Extract the (X, Y) coordinate from the center of the cell holding the provided text.  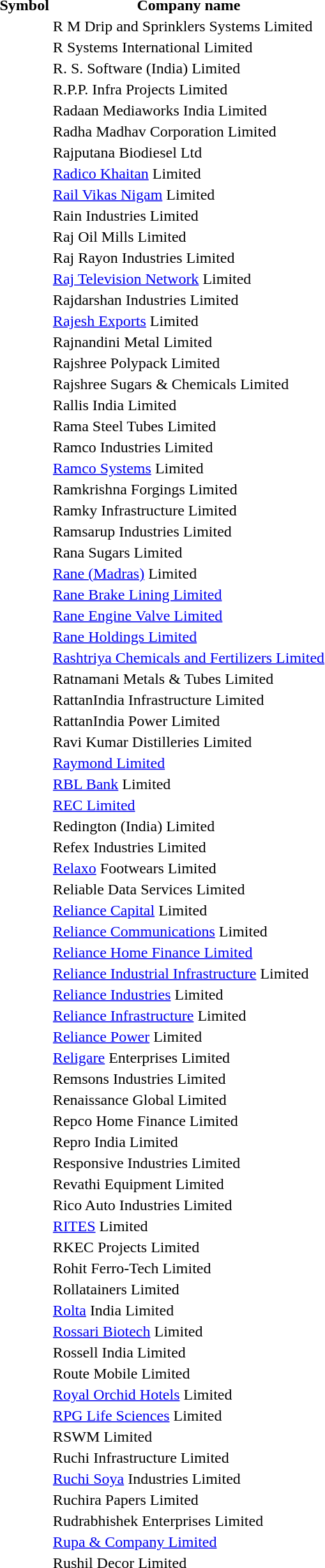
Radico Khaitan Limited (188, 174)
Rane Holdings Limited (188, 637)
Rollatainers Limited (188, 1289)
Raymond Limited (188, 763)
Radha Madhav Corporation Limited (188, 131)
Reliance Capital Limited (188, 910)
RITES Limited (188, 1226)
Rajdarshan Industries Limited (188, 300)
Rossari Biotech Limited (188, 1331)
Ramky Infrastructure Limited (188, 510)
Rolta India Limited (188, 1310)
RKEC Projects Limited (188, 1247)
Reliance Power Limited (188, 1037)
RSWM Limited (188, 1437)
Raj Television Network Limited (188, 279)
Religare Enterprises Limited (188, 1058)
R.P.P. Infra Projects Limited (188, 89)
R. S. Software (India) Limited (188, 68)
Rail Vikas Nigam Limited (188, 195)
Repro India Limited (188, 1142)
Ruchi Infrastructure Limited (188, 1458)
Rallis India Limited (188, 405)
Rico Auto Industries Limited (188, 1205)
Refex Industries Limited (188, 847)
Reliance Industrial Infrastructure Limited (188, 973)
Reliance Home Finance Limited (188, 952)
RattanIndia Infrastructure Limited (188, 700)
Ramco Industries Limited (188, 447)
Revathi Equipment Limited (188, 1184)
Radaan Mediaworks India Limited (188, 110)
Rudrabhishek Enterprises Limited (188, 1521)
RPG Life Sciences Limited (188, 1416)
Raj Rayon Industries Limited (188, 258)
Rohit Ferro-Tech Limited (188, 1268)
Rama Steel Tubes Limited (188, 426)
Ramco Systems Limited (188, 468)
RattanIndia Power Limited (188, 721)
Rana Sugars Limited (188, 552)
R M Drip and Sprinklers Systems Limited (188, 26)
Remsons Industries Limited (188, 1079)
Rossell India Limited (188, 1352)
Reliance Industries Limited (188, 995)
Ravi Kumar Distilleries Limited (188, 742)
Repco Home Finance Limited (188, 1121)
Responsive Industries Limited (188, 1163)
Ruchira Papers Limited (188, 1500)
Rashtriya Chemicals and Fertilizers Limited (188, 658)
Relaxo Footwears Limited (188, 868)
Ramkrishna Forgings Limited (188, 489)
Rane Engine Valve Limited (188, 616)
Rane (Madras) Limited (188, 573)
Route Mobile Limited (188, 1373)
Ramsarup Industries Limited (188, 531)
REC Limited (188, 805)
Rajputana Biodiesel Ltd (188, 152)
Ratnamani Metals & Tubes Limited (188, 679)
Rajshree Sugars & Chemicals Limited (188, 384)
Rain Industries Limited (188, 216)
Renaissance Global Limited (188, 1100)
Rajesh Exports Limited (188, 321)
Reliance Infrastructure Limited (188, 1016)
Ruchi Soya Industries Limited (188, 1479)
Rajshree Polypack Limited (188, 363)
RBL Bank Limited (188, 784)
Redington (India) Limited (188, 826)
Rajnandini Metal Limited (188, 342)
Royal Orchid Hotels Limited (188, 1394)
Reliable Data Services Limited (188, 889)
Rupa & Company Limited (188, 1542)
Reliance Communications Limited (188, 931)
R Systems International Limited (188, 47)
Rane Brake Lining Limited (188, 595)
Raj Oil Mills Limited (188, 237)
